Identify which cell holds the provided text, then report its (x, y) central coordinate. 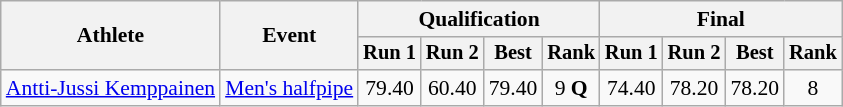
Men's halfpipe (289, 88)
74.40 (632, 88)
60.40 (452, 88)
Athlete (110, 36)
9 Q (571, 88)
Final (721, 19)
Event (289, 36)
Qualification (479, 19)
Antti-Jussi Kemppainen (110, 88)
8 (813, 88)
